Capture the cell that displays the provided text and extract its (x, y) central coordinate. 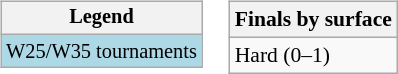
Legend (102, 18)
Finals by surface (314, 20)
W25/W35 tournaments (102, 51)
Hard (0–1) (314, 55)
